For the text-containing cell, return its midpoint in [X, Y] coordinate format. 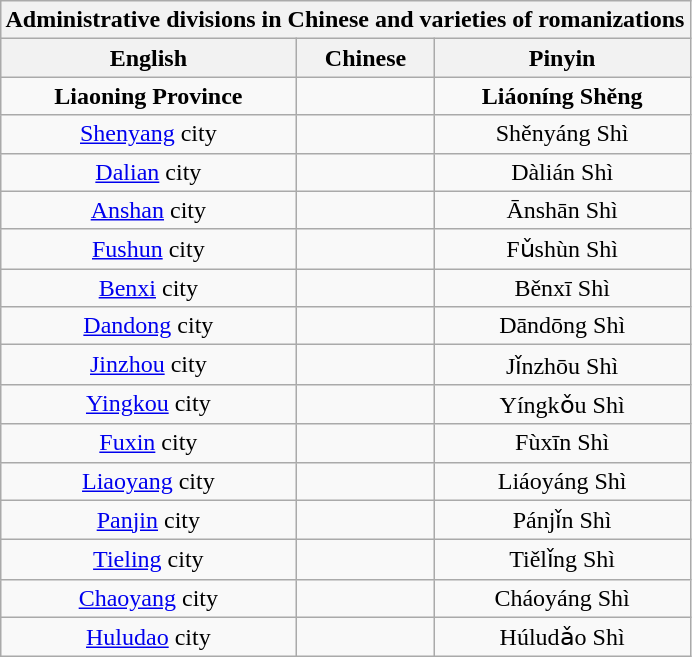
Dalian city [148, 172]
Tiělǐng Shì [562, 560]
Chinese [366, 58]
Dandong city [148, 326]
Fuxin city [148, 443]
Dàlián Shì [562, 172]
Shěnyáng Shì [562, 134]
Jinzhou city [148, 365]
Panjin city [148, 520]
Dāndōng Shì [562, 326]
Fùxīn Shì [562, 443]
Benxi city [148, 288]
English [148, 58]
Pinyin [562, 58]
Fǔshùn Shì [562, 249]
Yingkou city [148, 404]
Yíngkǒu Shì [562, 404]
Cháoyáng Shì [562, 598]
Huludao city [148, 637]
Běnxī Shì [562, 288]
Shenyang city [148, 134]
Fushun city [148, 249]
Liaoyang city [148, 481]
Húludǎo Shì [562, 637]
Pánjǐn Shì [562, 520]
Tieling city [148, 560]
Chaoyang city [148, 598]
Liáoníng Shěng [562, 96]
Administrative divisions in Chinese and varieties of romanizations [345, 20]
Jǐnzhōu Shì [562, 365]
Ānshān Shì [562, 210]
Liáoyáng Shì [562, 481]
Liaoning Province [148, 96]
Anshan city [148, 210]
